Return the (X, Y) coordinate for the center point of the cell that contains the specified text.  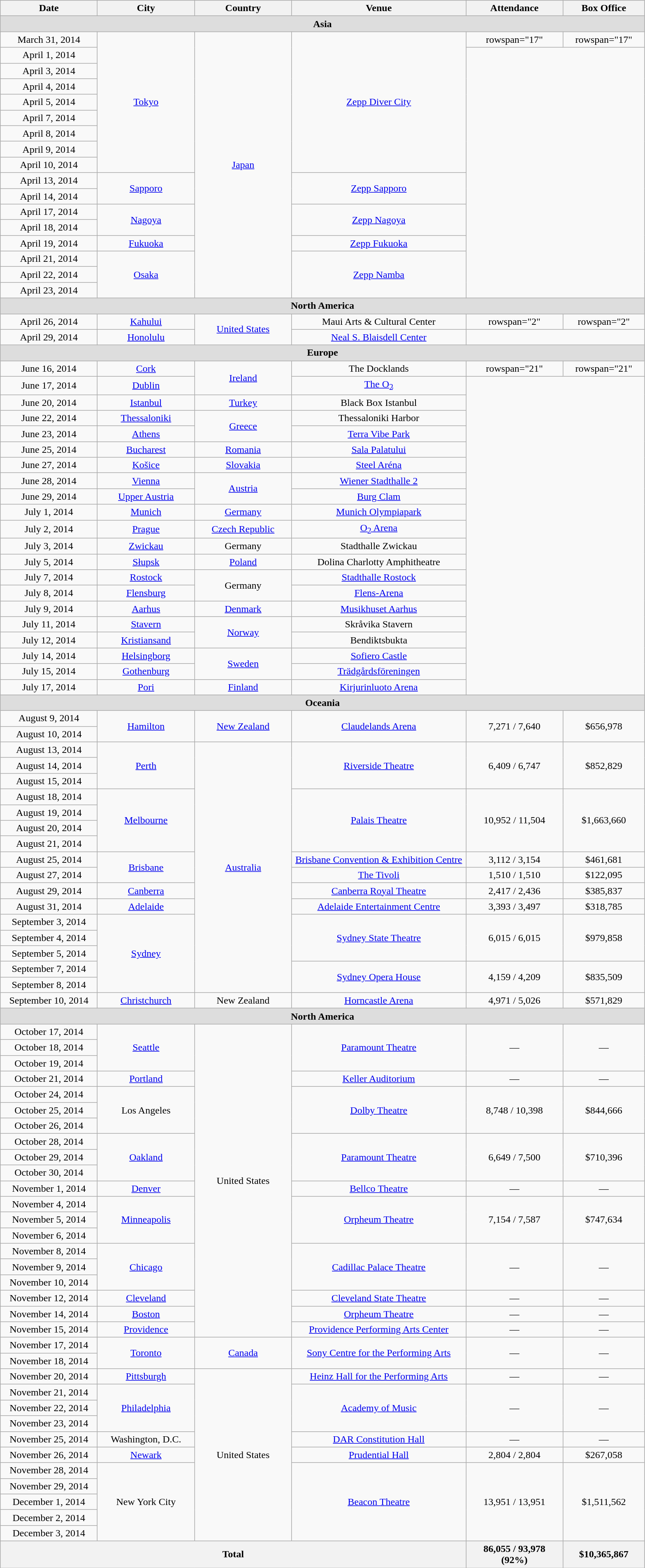
Adelaide (146, 906)
Sydney State Theatre (379, 938)
Upper Austria (146, 496)
Pittsburgh (146, 1377)
Wiener Stadthalle 2 (379, 481)
Nagoya (146, 220)
November 14, 2014 (49, 1314)
Sydney Opera House (379, 977)
Munich (146, 512)
Los Angeles (146, 1110)
September 5, 2014 (49, 953)
November 22, 2014 (49, 1408)
Pori (146, 687)
April 26, 2014 (49, 322)
Canada (243, 1353)
Boston (146, 1314)
August 13, 2014 (49, 750)
Turkey (243, 403)
Asia (322, 24)
Vienna (146, 481)
Box Office (604, 8)
$835,509 (604, 977)
Japan (243, 165)
Sapporo (146, 188)
Sony Centre for the Performing Arts (379, 1353)
Zepp Fukuoka (379, 243)
April 5, 2014 (49, 102)
Prague (146, 529)
Aarhus (146, 609)
July 12, 2014 (49, 640)
Seattle (146, 1047)
Kirjurinluoto Arena (379, 687)
Oakland (146, 1157)
August 15, 2014 (49, 781)
Washington, D.C. (146, 1439)
$1,663,660 (604, 820)
Stadthalle Zwickau (379, 546)
Black Box Istanbul (379, 403)
Flens-Arena (379, 593)
April 3, 2014 (49, 71)
August 19, 2014 (49, 812)
Stavern (146, 624)
10,952 / 11,504 (514, 820)
Cadillac Palace Theatre (379, 1267)
Neal S. Blaisdell Center (379, 337)
City (146, 8)
Hamilton (146, 726)
Sydney (146, 953)
Romania (243, 450)
Munich Olympiapark (379, 512)
November 23, 2014 (49, 1424)
Providence Performing Arts Center (379, 1330)
86,055 / 93,978 (92%) (514, 1554)
Academy of Music (379, 1408)
Brisbane Convention & Exhibition Centre (379, 860)
Europe (322, 353)
Zepp Diver City (379, 102)
Thessaloniki Harbor (379, 418)
Christchurch (146, 1000)
$1,511,562 (604, 1502)
July 8, 2014 (49, 593)
Košice (146, 465)
July 15, 2014 (49, 671)
April 7, 2014 (49, 118)
March 31, 2014 (49, 40)
Melbourne (146, 820)
Attendance (514, 8)
Kristiansand (146, 640)
September 7, 2014 (49, 969)
Ireland (243, 377)
October 28, 2014 (49, 1142)
Heinz Hall for the Performing Arts (379, 1377)
July 14, 2014 (49, 656)
$710,396 (604, 1157)
October 29, 2014 (49, 1157)
April 9, 2014 (49, 149)
Stadthalle Rostock (379, 578)
Palais Theatre (379, 820)
October 26, 2014 (49, 1126)
September 10, 2014 (49, 1000)
Canberra Royal Theatre (379, 891)
December 1, 2014 (49, 1502)
Denmark (243, 609)
April 22, 2014 (49, 275)
November 6, 2014 (49, 1235)
$979,858 (604, 938)
September 3, 2014 (49, 922)
August 14, 2014 (49, 765)
Istanbul (146, 403)
Thessaloniki (146, 418)
June 28, 2014 (49, 481)
Tokyo (146, 102)
April 14, 2014 (49, 196)
Chicago (146, 1267)
August 10, 2014 (49, 734)
June 29, 2014 (49, 496)
Bendiktsbukta (379, 640)
Australia (243, 867)
6,015 / 6,015 (514, 938)
$318,785 (604, 906)
$385,837 (604, 891)
October 24, 2014 (49, 1095)
November 17, 2014 (49, 1345)
April 21, 2014 (49, 259)
Słupsk (146, 562)
Helsingborg (146, 656)
August 31, 2014 (49, 906)
April 29, 2014 (49, 337)
6,409 / 6,747 (514, 765)
Keller Auditorium (379, 1079)
November 8, 2014 (49, 1251)
Athens (146, 434)
June 27, 2014 (49, 465)
$267,058 (604, 1455)
Norway (243, 632)
April 18, 2014 (49, 228)
7,271 / 7,640 (514, 726)
October 25, 2014 (49, 1110)
3,393 / 3,497 (514, 906)
Minneapolis (146, 1220)
November 25, 2014 (49, 1439)
Denver (146, 1188)
The O2 (379, 385)
November 1, 2014 (49, 1188)
Beacon Theatre (379, 1502)
Prudential Hall (379, 1455)
$10,365,867 (604, 1554)
$656,978 (604, 726)
November 21, 2014 (49, 1392)
Adelaide Entertainment Centre (379, 906)
Canberra (146, 891)
New York City (146, 1502)
Date (49, 8)
4,159 / 4,209 (514, 977)
Cork (146, 368)
April 13, 2014 (49, 180)
Brisbane (146, 867)
$747,634 (604, 1220)
Honolulu (146, 337)
6,649 / 7,500 (514, 1157)
Kahului (146, 322)
8,748 / 10,398 (514, 1110)
November 4, 2014 (49, 1204)
September 8, 2014 (49, 985)
October 21, 2014 (49, 1079)
July 11, 2014 (49, 624)
Rostock (146, 578)
October 19, 2014 (49, 1063)
Sweden (243, 664)
Terra Vibe Park (379, 434)
Zwickau (146, 546)
November 20, 2014 (49, 1377)
Dolby Theatre (379, 1110)
Greece (243, 426)
Oceania (322, 703)
April 1, 2014 (49, 55)
Sala Palatului (379, 450)
August 27, 2014 (49, 875)
Venue (379, 8)
The Tivoli (379, 875)
7,154 / 7,587 (514, 1220)
July 7, 2014 (49, 578)
Sofiero Castle (379, 656)
Slovakia (243, 465)
Czech Republic (243, 529)
July 5, 2014 (49, 562)
Bellco Theatre (379, 1188)
13,951 / 13,951 (514, 1502)
October 30, 2014 (49, 1173)
Cleveland State Theatre (379, 1298)
July 2, 2014 (49, 529)
Providence (146, 1330)
July 17, 2014 (49, 687)
June 17, 2014 (49, 385)
$461,681 (604, 860)
October 18, 2014 (49, 1047)
July 3, 2014 (49, 546)
November 29, 2014 (49, 1486)
Austria (243, 489)
April 4, 2014 (49, 86)
Flensburg (146, 593)
Gothenburg (146, 671)
The Docklands (379, 368)
November 26, 2014 (49, 1455)
Finland (243, 687)
November 10, 2014 (49, 1282)
August 20, 2014 (49, 828)
Musikhuset Aarhus (379, 609)
Trädgårdsföreningen (379, 671)
Dolina Charlotty Amphitheatre (379, 562)
O2 Arena (379, 529)
December 3, 2014 (49, 1533)
August 9, 2014 (49, 718)
Toronto (146, 1353)
November 15, 2014 (49, 1330)
Newark (146, 1455)
$844,666 (604, 1110)
Claudelands Arena (379, 726)
July 9, 2014 (49, 609)
Total (233, 1554)
4,971 / 5,026 (514, 1000)
DAR Constitution Hall (379, 1439)
Zepp Sapporo (379, 188)
November 9, 2014 (49, 1267)
August 18, 2014 (49, 797)
August 21, 2014 (49, 844)
June 25, 2014 (49, 450)
$122,095 (604, 875)
November 12, 2014 (49, 1298)
2,417 / 2,436 (514, 891)
Steel Aréna (379, 465)
Burg Clam (379, 496)
August 29, 2014 (49, 891)
Osaka (146, 275)
Dublin (146, 385)
Zepp Namba (379, 275)
June 16, 2014 (49, 368)
December 2, 2014 (49, 1517)
June 23, 2014 (49, 434)
November 18, 2014 (49, 1361)
Country (243, 8)
Bucharest (146, 450)
Fukuoka (146, 243)
Horncastle Arena (379, 1000)
Poland (243, 562)
September 4, 2014 (49, 938)
April 8, 2014 (49, 133)
Skråvika Stavern (379, 624)
Maui Arts & Cultural Center (379, 322)
August 25, 2014 (49, 860)
3,112 / 3,154 (514, 860)
2,804 / 2,804 (514, 1455)
$852,829 (604, 765)
November 28, 2014 (49, 1470)
Cleveland (146, 1298)
June 22, 2014 (49, 418)
April 10, 2014 (49, 165)
April 23, 2014 (49, 290)
$571,829 (604, 1000)
Zepp Nagoya (379, 220)
October 17, 2014 (49, 1032)
April 17, 2014 (49, 212)
Philadelphia (146, 1408)
June 20, 2014 (49, 403)
Portland (146, 1079)
April 19, 2014 (49, 243)
November 5, 2014 (49, 1220)
Perth (146, 765)
1,510 / 1,510 (514, 875)
July 1, 2014 (49, 512)
Riverside Theatre (379, 765)
